Return the [X, Y] coordinate for the center point of the cell that contains the specified text.  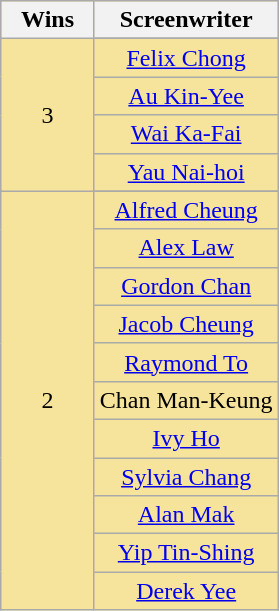
Yau Nai-hoi [186, 172]
Wai Ka-Fai [186, 134]
Wins [48, 20]
Alfred Cheung [186, 210]
3 [48, 115]
Raymond To [186, 362]
Au Kin-Yee [186, 96]
Jacob Cheung [186, 324]
Chan Man-Keung [186, 400]
Ivy Ho [186, 438]
Yip Tin-Shing [186, 553]
2 [48, 400]
Alan Mak [186, 515]
Sylvia Chang [186, 477]
Screenwriter [186, 20]
Felix Chong [186, 58]
Derek Yee [186, 591]
Alex Law [186, 248]
Gordon Chan [186, 286]
